Locate the cell with the specified text and output its (x, y) center coordinate. 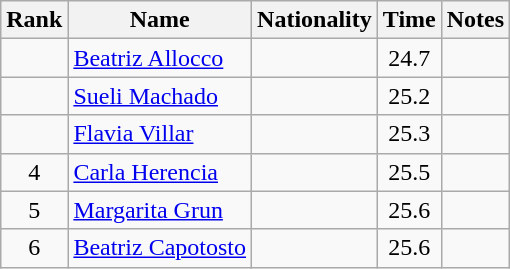
25.3 (409, 134)
Carla Herencia (160, 172)
6 (34, 248)
Time (409, 20)
Nationality (315, 20)
Flavia Villar (160, 134)
Beatriz Allocco (160, 58)
Notes (475, 20)
Beatriz Capotosto (160, 248)
Margarita Grun (160, 210)
25.5 (409, 172)
25.2 (409, 96)
Name (160, 20)
24.7 (409, 58)
4 (34, 172)
Rank (34, 20)
5 (34, 210)
Sueli Machado (160, 96)
